Pinpoint the cell where the given text exists, returning its (X, Y) midpoint coordinate. 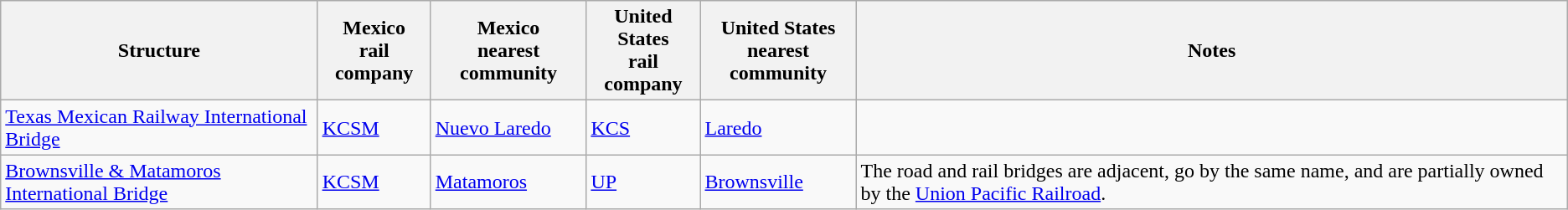
Matamoros (508, 182)
Nuevo Laredo (508, 127)
United Statesnearest community (778, 50)
Notes (1211, 50)
Mexiconearest community (508, 50)
Laredo (778, 127)
The road and rail bridges are adjacent, go by the same name, and are partially owned by the Union Pacific Railroad. (1211, 182)
Brownsville & Matamoros International Bridge (159, 182)
Mexicorail company (374, 50)
Texas Mexican Railway International Bridge (159, 127)
UP (643, 182)
KCS (643, 127)
Brownsville (778, 182)
Structure (159, 50)
United Statesrail company (643, 50)
